Determine the (x, y) coordinate at the center of the cell enclosing the given text.  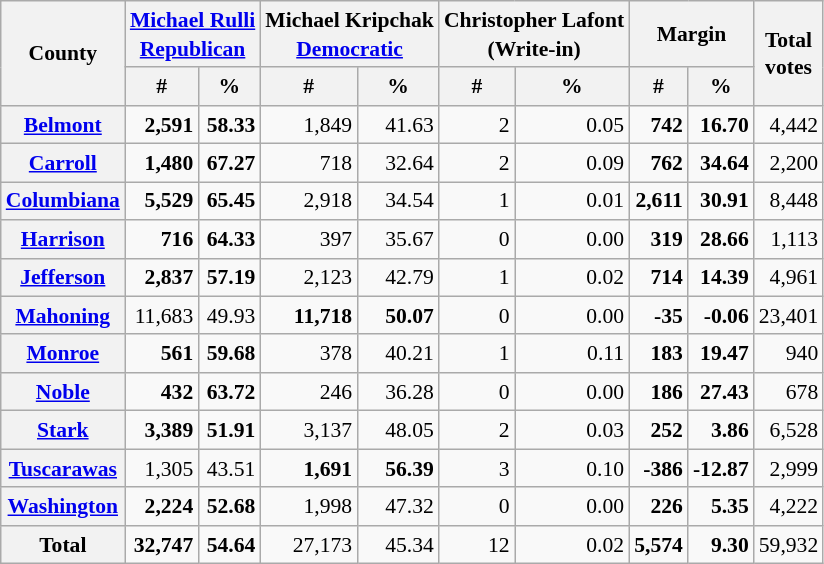
Michael RulliRepublican (192, 34)
59.68 (229, 354)
Total (63, 545)
51.91 (229, 430)
3 (477, 468)
Monroe (63, 354)
50.07 (398, 316)
-0.06 (721, 316)
Mahoning (63, 316)
4,222 (788, 507)
Noble (63, 392)
397 (308, 239)
30.91 (721, 201)
54.64 (229, 545)
11,683 (162, 316)
23,401 (788, 316)
49.93 (229, 316)
16.70 (721, 125)
-386 (658, 468)
45.34 (398, 545)
63.72 (229, 392)
32.64 (398, 163)
-35 (658, 316)
47.32 (398, 507)
Washington (63, 507)
64.33 (229, 239)
Carroll (63, 163)
40.21 (398, 354)
183 (658, 354)
678 (788, 392)
940 (788, 354)
Tuscarawas (63, 468)
0.01 (572, 201)
186 (658, 392)
34.64 (721, 163)
2,918 (308, 201)
19.47 (721, 354)
28.66 (721, 239)
762 (658, 163)
14.39 (721, 277)
5,574 (658, 545)
0.10 (572, 468)
1,113 (788, 239)
226 (658, 507)
59,932 (788, 545)
714 (658, 277)
35.67 (398, 239)
0.05 (572, 125)
1,849 (308, 125)
County (63, 53)
41.63 (398, 125)
Christopher Lafont(Write-in) (534, 34)
Stark (63, 430)
Belmont (63, 125)
1,480 (162, 163)
36.28 (398, 392)
2,123 (308, 277)
65.45 (229, 201)
742 (658, 125)
Harrison (63, 239)
718 (308, 163)
52.68 (229, 507)
319 (658, 239)
57.19 (229, 277)
Jefferson (63, 277)
432 (162, 392)
27.43 (721, 392)
Michael KripchakDemocratic (350, 34)
Columbiana (63, 201)
Margin (692, 34)
34.54 (398, 201)
2,611 (658, 201)
246 (308, 392)
1,998 (308, 507)
0.11 (572, 354)
56.39 (398, 468)
-12.87 (721, 468)
252 (658, 430)
42.79 (398, 277)
2,837 (162, 277)
561 (162, 354)
0.03 (572, 430)
3,137 (308, 430)
0.09 (572, 163)
1,305 (162, 468)
6,528 (788, 430)
2,224 (162, 507)
12 (477, 545)
32,747 (162, 545)
4,442 (788, 125)
5.35 (721, 507)
9.30 (721, 545)
3.86 (721, 430)
58.33 (229, 125)
2,999 (788, 468)
3,389 (162, 430)
2,591 (162, 125)
48.05 (398, 430)
Totalvotes (788, 53)
5,529 (162, 201)
8,448 (788, 201)
43.51 (229, 468)
27,173 (308, 545)
378 (308, 354)
716 (162, 239)
1,691 (308, 468)
2,200 (788, 163)
67.27 (229, 163)
11,718 (308, 316)
4,961 (788, 277)
